Provide the (X, Y) coordinate of the cell's center where the given text is located.  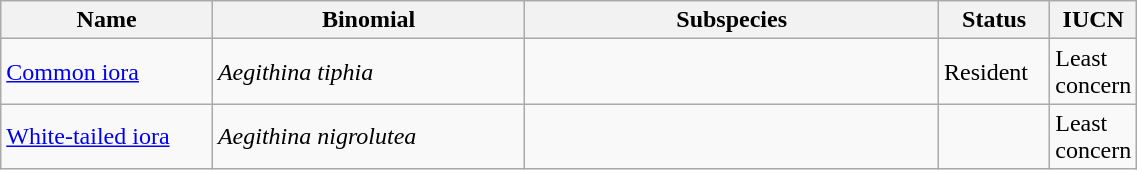
Resident (994, 72)
Subspecies (732, 20)
Common iora (107, 72)
IUCN (1094, 20)
Status (994, 20)
White-tailed iora (107, 136)
Aegithina nigrolutea (368, 136)
Name (107, 20)
Binomial (368, 20)
Aegithina tiphia (368, 72)
